Pinpoint the cell where the given text exists, returning its (x, y) midpoint coordinate. 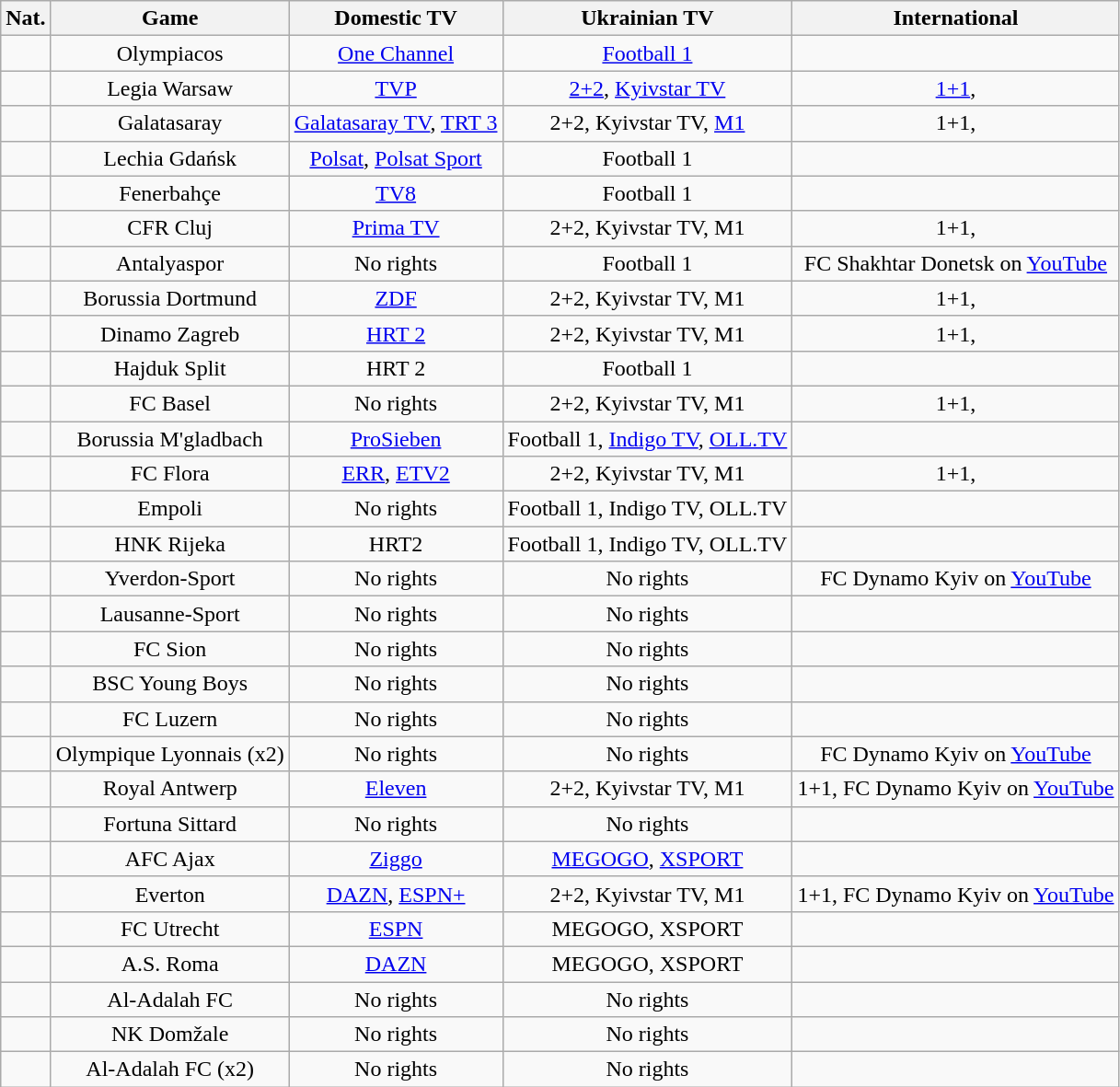
Fortuna Sittard (169, 824)
Eleven (396, 789)
TV8 (396, 193)
Ziggo (396, 859)
Yverdon-Sport (169, 579)
Galatasaray (169, 123)
Antalyaspor (169, 263)
ESPN (396, 929)
Borussia Dortmund (169, 298)
BSC Young Boys (169, 684)
Royal Antwerp (169, 789)
Al-Adalah FC (x2) (169, 1070)
Olympique Lyonnais (x2) (169, 754)
Ukrainian TV (648, 18)
Lausanne-Sport (169, 614)
DAZN (396, 964)
Galatasaray TV, TRT 3 (396, 123)
Nat. (26, 18)
International (955, 18)
AFC Ajax (169, 859)
ERR, ETV2 (396, 474)
Everton (169, 894)
One Channel (396, 53)
Game (169, 18)
FC Sion (169, 649)
Al-Adalah FC (169, 999)
Legia Warsaw (169, 88)
HNK Rijeka (169, 544)
NK Domžale (169, 1035)
Dinamo Zagreb (169, 333)
ZDF (396, 298)
FC Shakhtar Donetsk on YouTube (955, 263)
FC Utrecht (169, 929)
FC Flora (169, 474)
CFR Cluj (169, 228)
Borussia M'gladbach (169, 439)
Domestic TV (396, 18)
Fenerbahçe (169, 193)
Olympiacos (169, 53)
2+2, Kyivstar TV (648, 88)
HRT2 (396, 544)
A.S. Roma (169, 964)
DAZN, ESPN+ (396, 894)
FC Luzern (169, 719)
Hajduk Split (169, 368)
FC Basel (169, 403)
Lechia Gdańsk (169, 158)
Empoli (169, 509)
TVP (396, 88)
Prima TV (396, 228)
Polsat, Polsat Sport (396, 158)
ProSieben (396, 439)
